Capture the cell that displays the provided text and extract its (X, Y) central coordinate. 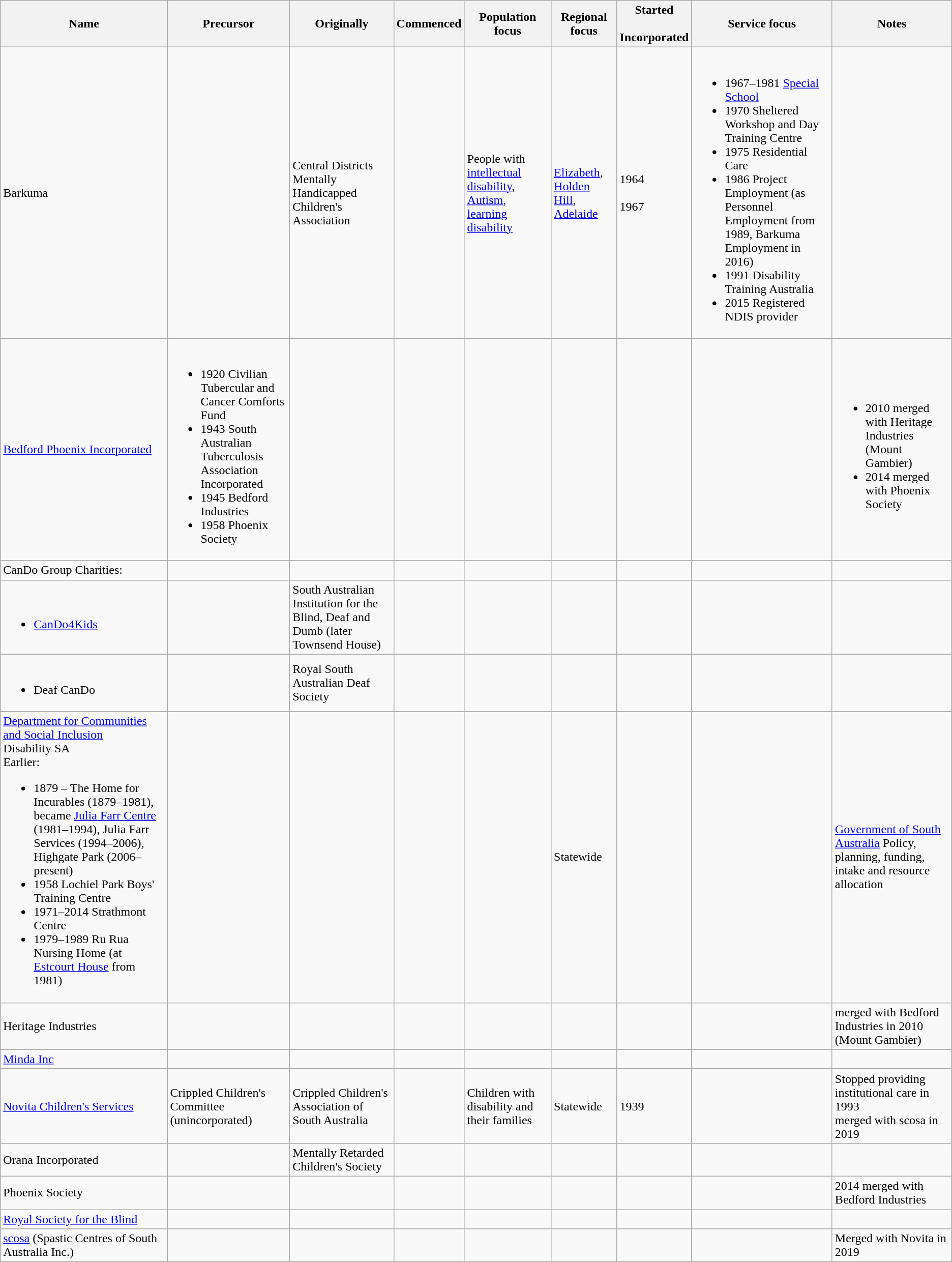
Bedford Phoenix Incorporated (84, 450)
Originally (342, 24)
Regional focus (584, 24)
Government of South Australia Policy, planning, funding, intake and resource allocation (892, 857)
Merged with Novita in 2019 (892, 1245)
Precursor (229, 24)
People with intellectual disability, Autism, learning disability (508, 193)
Royal Society for the Blind (84, 1219)
Crippled Children's Association of South Australia (342, 1106)
Stopped providing institutional care in 1993 merged with scosa in 2019 (892, 1106)
Central Districts MentallyHandicapped Children's Association (342, 193)
1939 (654, 1106)
Service focus (762, 24)
merged with Bedford Industries in 2010 (Mount Gambier) (892, 1026)
19641967 (654, 193)
Children with disability and their families (508, 1106)
Novita Children's Services (84, 1106)
Commenced (429, 24)
Minda Inc (84, 1059)
Elizabeth, Holden Hill, Adelaide (584, 193)
Heritage Industries (84, 1026)
Name (84, 24)
Crippled Children's Committee (unincorporated) (229, 1106)
Notes (892, 24)
Phoenix Society (84, 1192)
CanDo4Kids (84, 617)
Royal South Australian Deaf Society (342, 683)
scosa (Spastic Centres of South Australia Inc.) (84, 1245)
2010 merged with Heritage Industries (Mount Gambier)2014 merged with Phoenix Society (892, 450)
Barkuma (84, 193)
CanDo Group Charities: (84, 570)
Mentally Retarded Children's Society (342, 1160)
2014 merged with Bedford Industries (892, 1192)
Orana Incorporated (84, 1160)
Deaf CanDo (84, 683)
Started Incorporated (654, 24)
South Australian Institution for the Blind, Deaf and Dumb (later Townsend House) (342, 617)
Population focus (508, 24)
